Determine the [X, Y] coordinate at the center of the cell enclosing the given text.  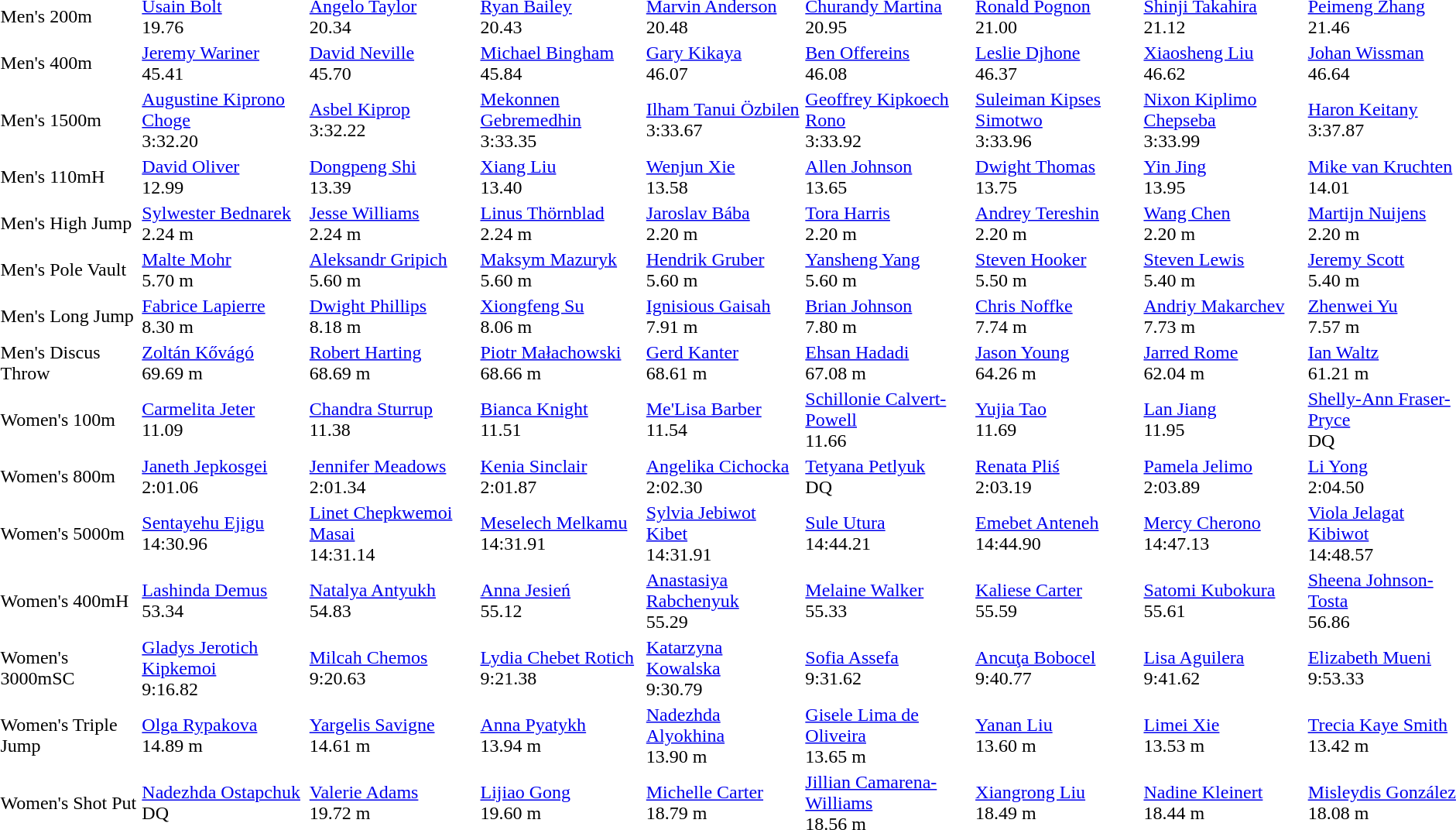
Olga Rypakova 14.89 m [223, 736]
Hendrik Gruber 5.60 m [723, 269]
Xiang Liu 13.40 [560, 177]
Bianca Knight 11.51 [560, 420]
Linet Chepkwemoi Masai 14:31.14 [392, 533]
Me'Lisa Barber 11.54 [723, 420]
Ignisious Gaisah 7.91 m [723, 316]
Jarred Rome 62.04 m [1223, 362]
Jason Young 64.26 m [1057, 362]
Ehsan Hadadi 67.08 m [889, 362]
Jaroslav Bába 2.20 m [723, 223]
Yin Jing 13.95 [1223, 177]
Ilham Tanui Özbilen 3:33.67 [723, 120]
Dwight Phillips 8.18 m [392, 316]
Angelika Cichocka 2:02.30 [723, 477]
Natalya Antyukh 54.83 [392, 601]
Suleiman Kipses Simotwo 3:33.96 [1057, 120]
Gerd Kanter 68.61 m [723, 362]
Augustine Kiprono Choge 3:32.20 [223, 120]
Tora Harris 2.20 m [889, 223]
Ancuţa Bobocel 9:40.77 [1057, 668]
Sylvia Jebiwot Kibet 14:31.91 [723, 533]
Carmelita Jeter 11.09 [223, 420]
Anna Pyatykh 13.94 m [560, 736]
Linus Thörnblad 2.24 m [560, 223]
Yanan Liu 13.60 m [1057, 736]
Melaine Walker 55.33 [889, 601]
Kenia Sinclair 2:01.87 [560, 477]
Mercy Cherono 14:47.13 [1223, 533]
Gladys Jerotich Kipkemoi 9:16.82 [223, 668]
Maksym Mazuryk 5.60 m [560, 269]
Anna Jesień 55.12 [560, 601]
Sofia Assefa 9:31.62 [889, 668]
Dongpeng Shi 13.39 [392, 177]
Katarzyna Kowalska 9:30.79 [723, 668]
Fabrice Lapierre 8.30 m [223, 316]
Steven Lewis 5.40 m [1223, 269]
Xiongfeng Su 8.06 m [560, 316]
Chandra Sturrup 11.38 [392, 420]
Wenjun Xie 13.58 [723, 177]
Robert Harting 68.69 m [392, 362]
Lan Jiang 11.95 [1223, 420]
Wang Chen 2.20 m [1223, 223]
Limei Xie 13.53 m [1223, 736]
Steven Hooker 5.50 m [1057, 269]
Ben Offereins 46.08 [889, 63]
Dwight Thomas 13.75 [1057, 177]
Pamela Jelimo 2:03.89 [1223, 477]
Brian Johnson 7.80 m [889, 316]
Piotr Małachowski 68.66 m [560, 362]
Gisele Lima de Oliveira 13.65 m [889, 736]
Sule Utura 14:44.21 [889, 533]
Andriy Makarchev 7.73 m [1223, 316]
Schillonie Calvert-Powell 11.66 [889, 420]
Anastasiya Rabchenyuk 55.29 [723, 601]
Janeth Jepkosgei 2:01.06 [223, 477]
Yargelis Savigne 14.61 m [392, 736]
Sentayehu Ejigu 14:30.96 [223, 533]
Xiaosheng Liu 46.62 [1223, 63]
Allen Johnson 13.65 [889, 177]
Meselech Melkamu 14:31.91 [560, 533]
David Oliver 12.99 [223, 177]
Jeremy Wariner 45.41 [223, 63]
Malte Mohr 5.70 m [223, 269]
Emebet Anteneh 14:44.90 [1057, 533]
Gary Kikaya 46.07 [723, 63]
Michael Bingham 45.84 [560, 63]
Renata Pliś 2:03.19 [1057, 477]
Chris Noffke 7.74 m [1057, 316]
Zoltán Kővágó 69.69 m [223, 362]
Milcah Chemos 9:20.63 [392, 668]
Jesse Williams 2.24 m [392, 223]
Leslie Djhone 46.37 [1057, 63]
Mekonnen Gebremedhin 3:33.35 [560, 120]
Asbel Kiprop 3:32.22 [392, 120]
Lydia Chebet Rotich 9:21.38 [560, 668]
Lashinda Demus 53.34 [223, 601]
Geoffrey Kipkoech Rono 3:33.92 [889, 120]
Yansheng Yang 5.60 m [889, 269]
Aleksandr Gripich 5.60 m [392, 269]
Nadezhda Alyokhina 13.90 m [723, 736]
Satomi Kubokura 55.61 [1223, 601]
David Neville 45.70 [392, 63]
Andrey Tereshin 2.20 m [1057, 223]
Jennifer Meadows 2:01.34 [392, 477]
Lisa Aguilera 9:41.62 [1223, 668]
Yujia Tao 11.69 [1057, 420]
Nixon Kiplimo Chepseba 3:33.99 [1223, 120]
Tetyana Petlyuk DQ [889, 477]
Kaliese Carter 55.59 [1057, 601]
Sylwester Bednarek 2.24 m [223, 223]
